Return the (x, y) coordinate for the center point of the cell that contains the specified text.  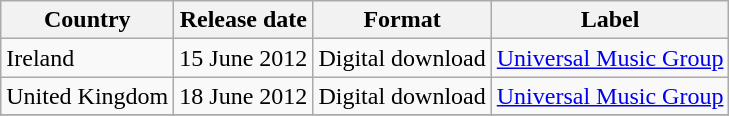
United Kingdom (88, 96)
18 June 2012 (244, 96)
Release date (244, 20)
15 June 2012 (244, 58)
Label (610, 20)
Format (402, 20)
Ireland (88, 58)
Country (88, 20)
